Extract the (x, y) coordinate from the center of the cell holding the provided text.  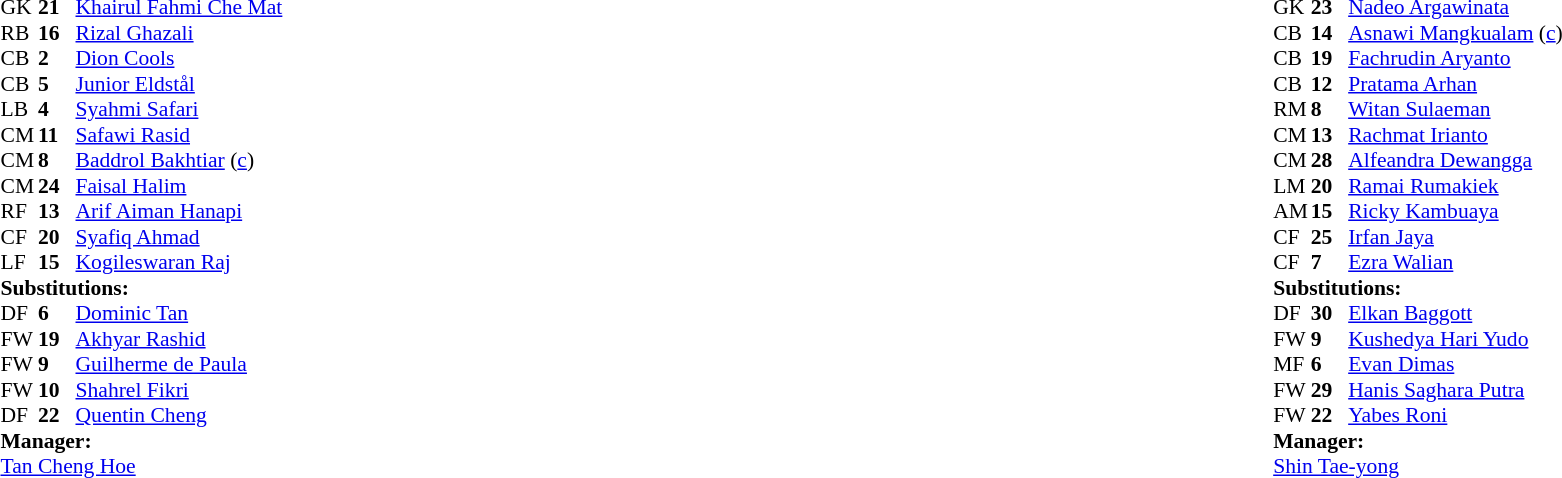
11 (57, 135)
30 (1330, 313)
Guilherme de Paula (180, 365)
25 (1330, 237)
Syafiq Ahmad (180, 237)
RF (19, 211)
LB (19, 109)
LM (1292, 186)
Syahmi Safari (180, 109)
Safawi Rasid (180, 135)
Kogileswaran Raj (180, 263)
2 (57, 59)
AM (1292, 211)
14 (1330, 33)
Quentin Cheng (180, 415)
LF (19, 263)
Baddrol Bakhtiar (c) (180, 161)
5 (57, 84)
29 (1330, 390)
Akhyar Rashid (180, 339)
Shahrel Fikri (180, 390)
Manager: (141, 441)
Rizal Ghazali (180, 33)
24 (57, 186)
MF (1292, 365)
7 (1330, 263)
Dominic Tan (180, 313)
12 (1330, 84)
Arif Aiman Hanapi (180, 211)
10 (57, 390)
Junior Eldstål (180, 84)
Faisal Halim (180, 186)
RM (1292, 109)
4 (57, 109)
Dion Cools (180, 59)
16 (57, 33)
RB (19, 33)
28 (1330, 161)
Substitutions: (141, 288)
